Return (x, y) of the center of cell containing provided text 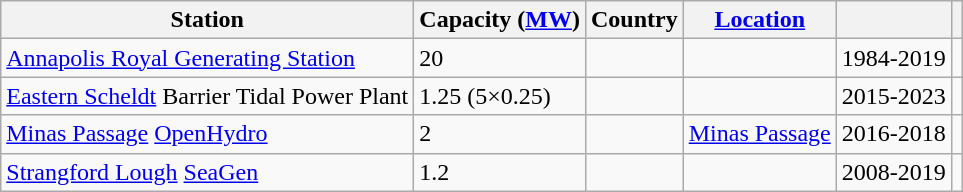
2 (500, 134)
2015-2023 (894, 96)
20 (500, 58)
Location (760, 20)
Country (634, 20)
Strangford Lough SeaGen (208, 172)
Annapolis Royal Generating Station (208, 58)
Capacity (MW) (500, 20)
1984-2019 (894, 58)
Station (208, 20)
2008-2019 (894, 172)
Eastern Scheldt Barrier Tidal Power Plant (208, 96)
1.2 (500, 172)
1.25 (5×0.25) (500, 96)
Minas Passage (760, 134)
Minas Passage OpenHydro (208, 134)
2016-2018 (894, 134)
